Return (X, Y) of the center of cell containing provided text 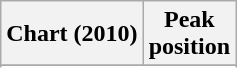
Chart (2010) (72, 34)
Peakposition (189, 34)
